Determine the [x, y] coordinate at the center of the cell enclosing the given text.  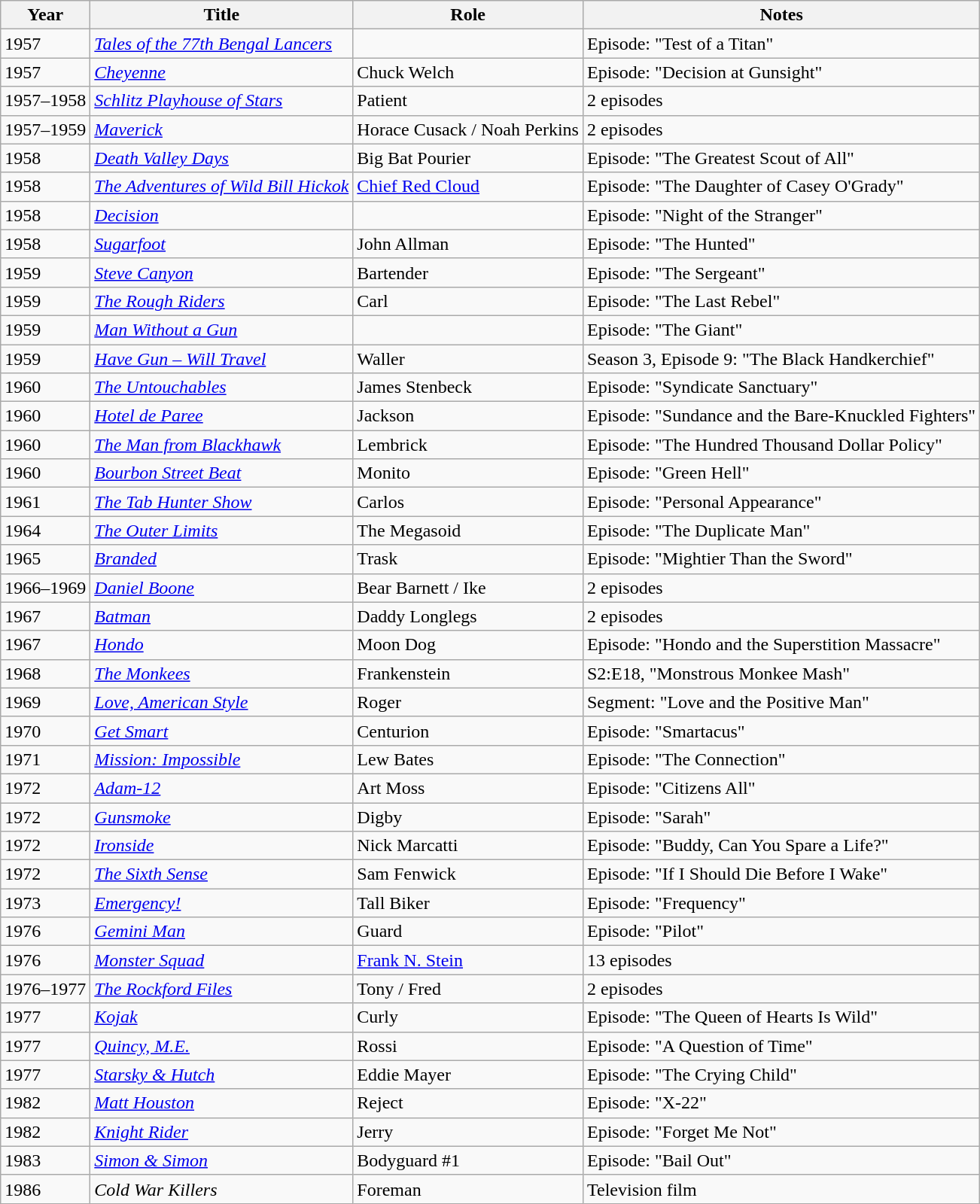
Have Gun – Will Travel [221, 359]
Schlitz Playhouse of Stars [221, 101]
Jackson [468, 416]
Episode: "If I Should Die Before I Wake" [781, 874]
Tales of the 77th Bengal Lancers [221, 44]
Season 3, Episode 9: "The Black Handkerchief" [781, 359]
Episode: "The Last Rebel" [781, 301]
1986 [45, 1189]
Tony / Fred [468, 989]
Episode: "A Question of Time" [781, 1046]
Eddie Mayer [468, 1075]
Episode: "The Crying Child" [781, 1075]
Nick Marcatti [468, 846]
Episode: "Hondo and the Superstition Massacre" [781, 645]
1970 [45, 731]
Branded [221, 559]
Episode: "Mightier Than the Sword" [781, 559]
1965 [45, 559]
Foreman [468, 1189]
Ironside [221, 846]
1971 [45, 759]
Bodyguard #1 [468, 1160]
Emergency! [221, 903]
Episode: "Sundance and the Bare-Knuckled Fighters" [781, 416]
Jerry [468, 1132]
Kojak [221, 1017]
Hotel de Paree [221, 416]
Trask [468, 559]
Rossi [468, 1046]
Digby [468, 816]
Episode: "The Sergeant" [781, 272]
Decision [221, 215]
Frank N. Stein [468, 960]
Bartender [468, 272]
Episode: "Decision at Gunsight" [781, 72]
Sam Fenwick [468, 874]
Episode: "Personal Appearance" [781, 502]
Episode: "The Greatest Scout of All" [781, 158]
Episode: "The Connection" [781, 759]
The Rough Riders [221, 301]
Sugarfoot [221, 244]
The Monkees [221, 673]
Episode: "Night of the Stranger" [781, 215]
1969 [45, 702]
The Outer Limits [221, 531]
Curly [468, 1017]
James Stenbeck [468, 388]
Roger [468, 702]
The Man from Blackhawk [221, 445]
Steve Canyon [221, 272]
Carl [468, 301]
Maverick [221, 129]
1957–1959 [45, 129]
Simon & Simon [221, 1160]
1966–1969 [45, 588]
Episode: "The Hunted" [781, 244]
Knight Rider [221, 1132]
Chief Red Cloud [468, 187]
The Tab Hunter Show [221, 502]
Art Moss [468, 788]
Episode: "The Daughter of Casey O'Grady" [781, 187]
S2:E18, "Monstrous Monkee Mash" [781, 673]
Tall Biker [468, 903]
Matt Houston [221, 1103]
Lew Bates [468, 759]
Episode: "X-22" [781, 1103]
The Untouchables [221, 388]
Love, American Style [221, 702]
1961 [45, 502]
Batman [221, 616]
Episode: "Syndicate Sanctuary" [781, 388]
Episode: "Green Hell" [781, 473]
Monito [468, 473]
1957–1958 [45, 101]
Episode: "The Hundred Thousand Dollar Policy" [781, 445]
Episode: "Bail Out" [781, 1160]
Monster Squad [221, 960]
Quincy, M.E. [221, 1046]
Episode: "The Giant" [781, 330]
1968 [45, 673]
The Megasoid [468, 531]
The Rockford Files [221, 989]
Centurion [468, 731]
Episode: "Sarah" [781, 816]
Episode: "Test of a Titan" [781, 44]
Episode: "The Duplicate Man" [781, 531]
Frankenstein [468, 673]
Reject [468, 1103]
Television film [781, 1189]
Hondo [221, 645]
Daniel Boone [221, 588]
Cheyenne [221, 72]
Death Valley Days [221, 158]
Mission: Impossible [221, 759]
Daddy Longlegs [468, 616]
Gunsmoke [221, 816]
Chuck Welch [468, 72]
Episode: "Citizens All" [781, 788]
Man Without a Gun [221, 330]
1983 [45, 1160]
Bourbon Street Beat [221, 473]
Get Smart [221, 731]
Gemini Man [221, 932]
Episode: "Forget Me Not" [781, 1132]
Episode: "Buddy, Can You Spare a Life?" [781, 846]
1976–1977 [45, 989]
1973 [45, 903]
Waller [468, 359]
Episode: "Pilot" [781, 932]
Episode: "Smartacus" [781, 731]
Notes [781, 15]
Lembrick [468, 445]
Adam-12 [221, 788]
Segment: "Love and the Positive Man" [781, 702]
Big Bat Pourier [468, 158]
Title [221, 15]
Role [468, 15]
John Allman [468, 244]
Starsky & Hutch [221, 1075]
Carlos [468, 502]
The Adventures of Wild Bill Hickok [221, 187]
Cold War Killers [221, 1189]
1964 [45, 531]
Horace Cusack / Noah Perkins [468, 129]
Guard [468, 932]
13 episodes [781, 960]
Year [45, 15]
Episode: "Frequency" [781, 903]
Moon Dog [468, 645]
Patient [468, 101]
Bear Barnett / Ike [468, 588]
Episode: "The Queen of Hearts Is Wild" [781, 1017]
The Sixth Sense [221, 874]
